Detect which cell encompasses the target text, then output its (X, Y) center coordinate. 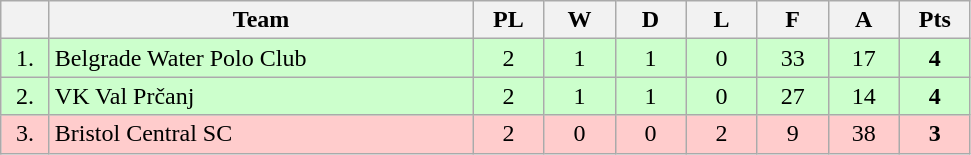
Belgrade Water Polo Club (261, 58)
27 (792, 96)
3 (934, 134)
Bristol Central SC (261, 134)
38 (864, 134)
A (864, 20)
1. (26, 58)
VK Val Prčanj (261, 96)
L (722, 20)
3. (26, 134)
Pts (934, 20)
Team (261, 20)
D (650, 20)
PL (508, 20)
14 (864, 96)
17 (864, 58)
F (792, 20)
W (580, 20)
33 (792, 58)
2. (26, 96)
9 (792, 134)
